Detect which cell encompasses the target text, then output its [x, y] center coordinate. 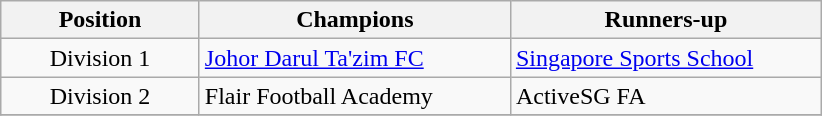
Division 1 [100, 58]
Position [100, 20]
Johor Darul Ta'zim FC [354, 58]
Flair Football Academy [354, 96]
Singapore Sports School [666, 58]
ActiveSG FA [666, 96]
Champions [354, 20]
Division 2 [100, 96]
Runners-up [666, 20]
